Identify which cell holds the provided text, then report its [X, Y] central coordinate. 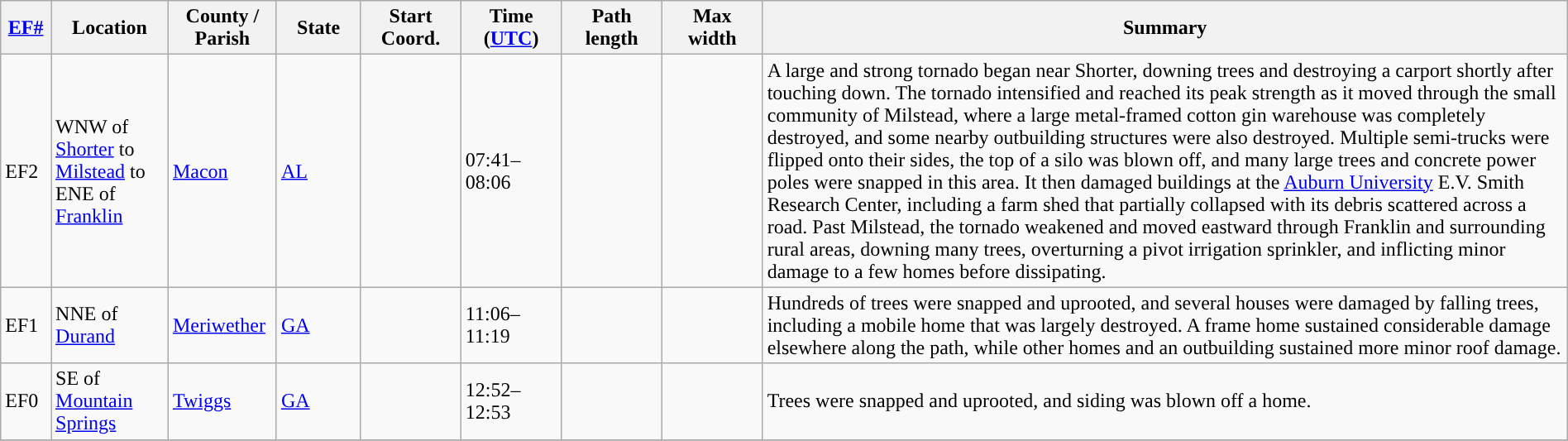
Path length [612, 28]
SE of Mountain Springs [110, 401]
Twiggs [222, 401]
NNE of Durand [110, 325]
Max width [713, 28]
EF2 [26, 170]
EF1 [26, 325]
State [318, 28]
Time (UTC) [511, 28]
AL [318, 170]
07:41–08:06 [511, 170]
Macon [222, 170]
EF# [26, 28]
12:52–12:53 [511, 401]
Summary [1164, 28]
Trees were snapped and uprooted, and siding was blown off a home. [1164, 401]
Location [110, 28]
WNW of Shorter to Milstead to ENE of Franklin [110, 170]
Start Coord. [411, 28]
EF0 [26, 401]
Meriwether [222, 325]
11:06–11:19 [511, 325]
County / Parish [222, 28]
